Find where the given text appears and provide that cell's center as [x, y] coordinate. 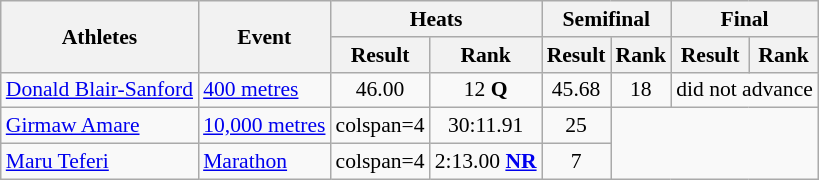
did not advance [744, 90]
46.00 [380, 90]
Marathon [264, 162]
2:13.00 NR [486, 162]
45.68 [576, 90]
Semifinal [606, 19]
Donald Blair-Sanford [100, 90]
Heats [436, 19]
Event [264, 36]
7 [576, 162]
Athletes [100, 36]
25 [576, 126]
12 Q [486, 90]
400 metres [264, 90]
Final [744, 19]
Girmaw Amare [100, 126]
18 [642, 90]
30:11.91 [486, 126]
10,000 metres [264, 126]
Maru Teferi [100, 162]
